Determine the [X, Y] coordinate at the center of the cell enclosing the given text.  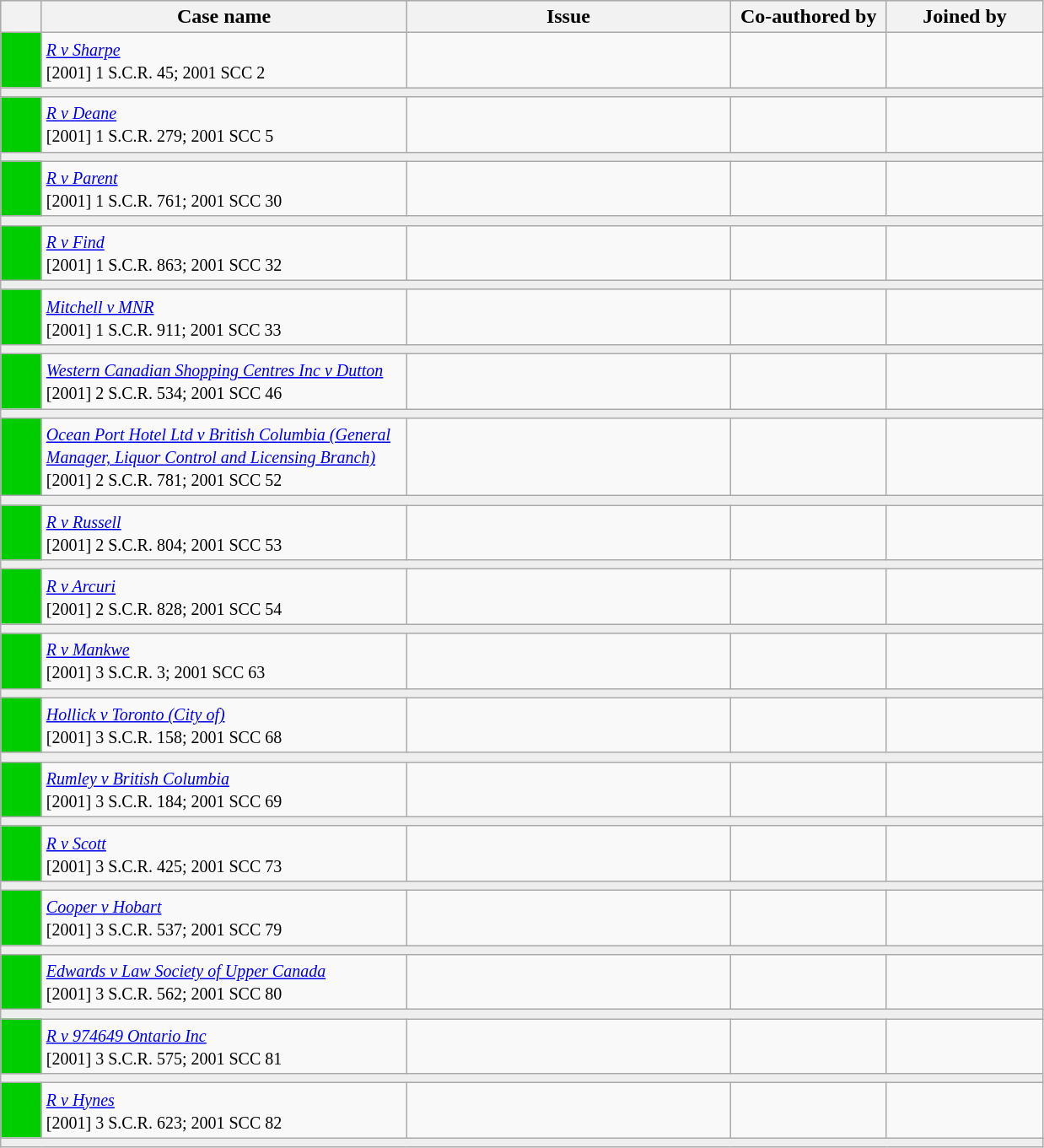
R v Parent [2001] 1 S.C.R. 761; 2001 SCC 30 [224, 189]
Cooper v Hobart [2001] 3 S.C.R. 537; 2001 SCC 79 [224, 918]
R v Deane [2001] 1 S.C.R. 279; 2001 SCC 5 [224, 125]
Hollick v Toronto (City of) [2001] 3 S.C.R. 158; 2001 SCC 68 [224, 725]
Issue [568, 17]
Edwards v Law Society of Upper Canada [2001] 3 S.C.R. 562; 2001 SCC 80 [224, 982]
R v Find [2001] 1 S.C.R. 863; 2001 SCC 32 [224, 253]
R v Hynes [2001] 3 S.C.R. 623; 2001 SCC 82 [224, 1110]
R v Mankwe [2001] 3 S.C.R. 3; 2001 SCC 63 [224, 661]
R v Russell [2001] 2 S.C.R. 804; 2001 SCC 53 [224, 533]
Case name [224, 17]
Ocean Port Hotel Ltd v British Columbia (General Manager, Liquor Control and Licensing Branch) [2001] 2 S.C.R. 781; 2001 SCC 52 [224, 457]
Rumley v British Columbia [2001] 3 S.C.R. 184; 2001 SCC 69 [224, 790]
R v Scott [2001] 3 S.C.R. 425; 2001 SCC 73 [224, 854]
Co-authored by [808, 17]
R v Arcuri [2001] 2 S.C.R. 828; 2001 SCC 54 [224, 597]
Mitchell v MNR [2001] 1 S.C.R. 911; 2001 SCC 33 [224, 317]
R v Sharpe [2001] 1 S.C.R. 45; 2001 SCC 2 [224, 61]
Western Canadian Shopping Centres Inc v Dutton [2001] 2 S.C.R. 534; 2001 SCC 46 [224, 381]
Joined by [965, 17]
R v 974649 Ontario Inc [2001] 3 S.C.R. 575; 2001 SCC 81 [224, 1046]
